Return the [x, y] coordinate for the center point of the cell that contains the specified text.  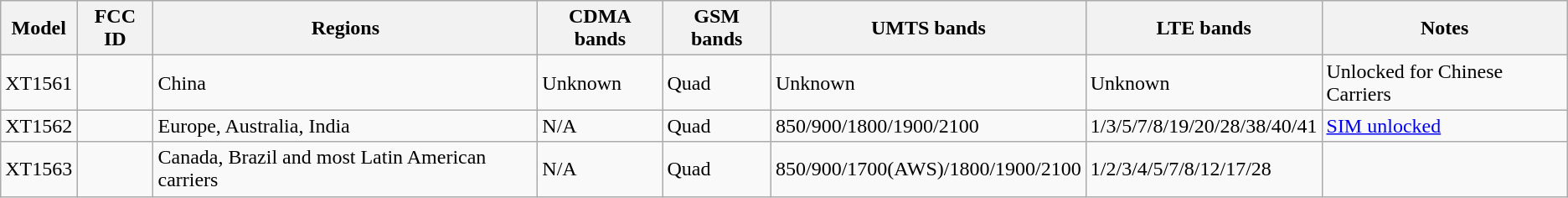
XT1562 [39, 126]
China [345, 82]
FCC ID [116, 29]
850/900/1800/1900/2100 [928, 126]
GSM bands [717, 29]
1/3/5/7/8/19/20/28/38/40/41 [1204, 126]
SIM unlocked [1444, 126]
Regions [345, 29]
Canada, Brazil and most Latin American carriers [345, 169]
Notes [1444, 29]
Unlocked for Chinese Carriers [1444, 82]
CDMA bands [600, 29]
1/2/3/4/5/7/8/12/17/28 [1204, 169]
Europe, Australia, India [345, 126]
UMTS bands [928, 29]
Model [39, 29]
LTE bands [1204, 29]
XT1561 [39, 82]
850/900/1700(AWS)/1800/1900/2100 [928, 169]
XT1563 [39, 169]
